Capture the cell that displays the provided text and extract its [X, Y] central coordinate. 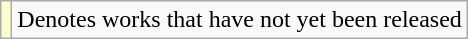
Denotes works that have not yet been released [240, 20]
